Pinpoint the cell where the given text exists, returning its (X, Y) midpoint coordinate. 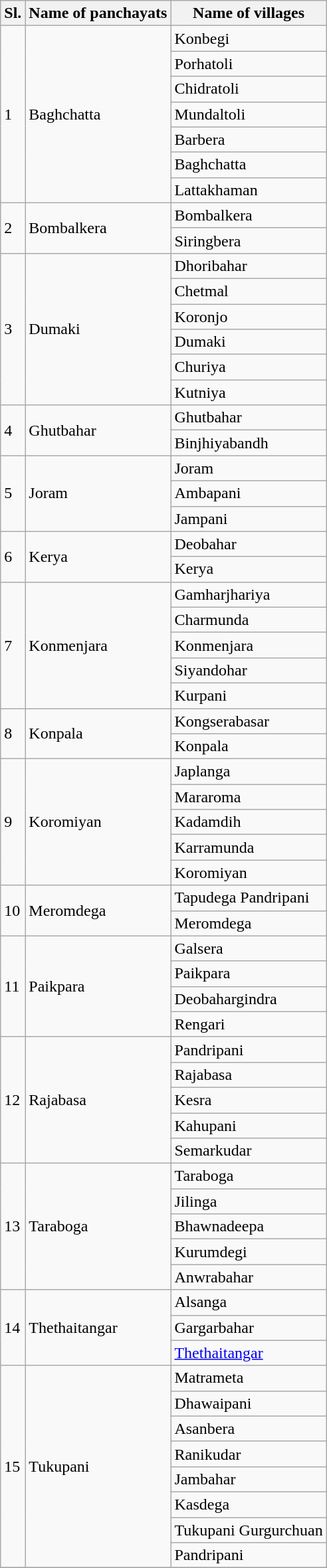
15 (13, 1466)
7 (13, 645)
4 (13, 430)
Mundaltoli (249, 114)
Siringbera (249, 240)
2 (13, 228)
Alsanga (249, 1302)
Karramunda (249, 847)
Kahupani (249, 1126)
Kesra (249, 1100)
11 (13, 986)
Ranikudar (249, 1454)
Tukupani Gurgurchuan (249, 1529)
Chidratoli (249, 89)
Mararoma (249, 797)
5 (13, 493)
1 (13, 114)
Rengari (249, 1024)
Kadamdih (249, 822)
Japlanga (249, 772)
10 (13, 911)
Tukupani (98, 1466)
8 (13, 733)
Deobahargindra (249, 999)
Charmunda (249, 620)
Kurumdegi (249, 1252)
Kutniya (249, 392)
Deobahar (249, 544)
9 (13, 822)
Kurpani (249, 695)
Porhatoli (249, 64)
Koronjo (249, 317)
Barbera (249, 139)
Ambapani (249, 493)
Sl. (13, 13)
Galsera (249, 948)
Name of villages (249, 13)
14 (13, 1328)
13 (13, 1227)
12 (13, 1100)
Asanbera (249, 1429)
Dhawaipani (249, 1403)
Gargarbahar (249, 1328)
Jilinga (249, 1201)
Chetmal (249, 291)
Lattakhaman (249, 190)
Churiya (249, 367)
Name of panchayats (98, 13)
Siyandohar (249, 670)
Gamharjhariya (249, 594)
Semarkudar (249, 1151)
Bhawnadeepa (249, 1227)
Tapudega Pandripani (249, 898)
Jampani (249, 519)
Konbegi (249, 39)
Dhoribahar (249, 266)
Kasdega (249, 1504)
Binjhiyabandh (249, 443)
Kongserabasar (249, 721)
3 (13, 329)
6 (13, 557)
Anwrabahar (249, 1277)
Jambahar (249, 1479)
Matrameta (249, 1378)
